Extract the (X, Y) coordinate from the center of the cell holding the provided text.  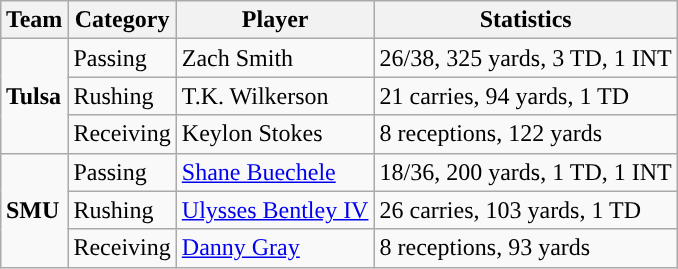
Keylon Stokes (275, 134)
18/36, 200 yards, 1 TD, 1 INT (526, 172)
Category (122, 20)
26/38, 325 yards, 3 TD, 1 INT (526, 58)
SMU (34, 210)
Tulsa (34, 96)
Player (275, 20)
Ulysses Bentley IV (275, 210)
8 receptions, 93 yards (526, 248)
21 carries, 94 yards, 1 TD (526, 96)
Danny Gray (275, 248)
Team (34, 20)
Statistics (526, 20)
8 receptions, 122 yards (526, 134)
T.K. Wilkerson (275, 96)
Shane Buechele (275, 172)
26 carries, 103 yards, 1 TD (526, 210)
Zach Smith (275, 58)
